For the text-containing cell, return its midpoint in [x, y] coordinate format. 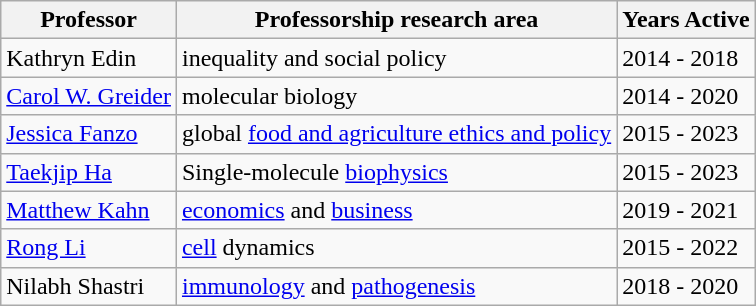
Kathryn Edin [89, 58]
economics and business [396, 210]
Years Active [686, 20]
2019 - 2021 [686, 210]
global food and agriculture ethics and policy [396, 134]
2014 - 2020 [686, 96]
immunology and pathogenesis [396, 286]
inequality and social policy [396, 58]
molecular biology [396, 96]
2018 - 2020 [686, 286]
Single-molecule biophysics [396, 172]
Taekjip Ha [89, 172]
Rong Li [89, 248]
2015 - 2022 [686, 248]
Carol W. Greider [89, 96]
Jessica Fanzo [89, 134]
cell dynamics [396, 248]
Professorship research area [396, 20]
2014 - 2018 [686, 58]
Nilabh Shastri [89, 286]
Matthew Kahn [89, 210]
Professor [89, 20]
